Capture the cell that displays the provided text and extract its (x, y) central coordinate. 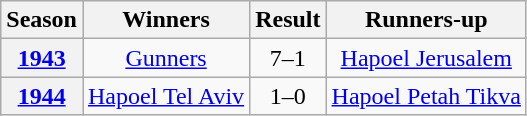
1944 (42, 96)
Hapoel Petah Tikva (426, 96)
1–0 (288, 96)
Result (288, 20)
Runners-up (426, 20)
Hapoel Jerusalem (426, 58)
Gunners (166, 58)
Winners (166, 20)
Hapoel Tel Aviv (166, 96)
Season (42, 20)
7–1 (288, 58)
1943 (42, 58)
